Extract the [X, Y] coordinate from the center of the cell holding the provided text.  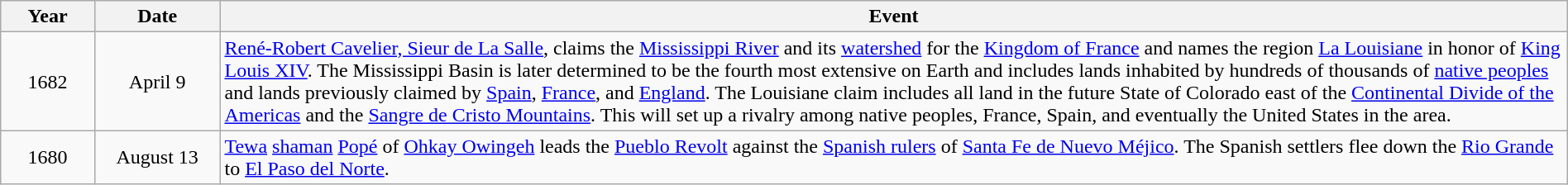
1680 [48, 157]
Date [157, 17]
Year [48, 17]
April 9 [157, 81]
1682 [48, 81]
August 13 [157, 157]
Event [893, 17]
